From the cell containing the given text, extract its center point as [X, Y] coordinate. 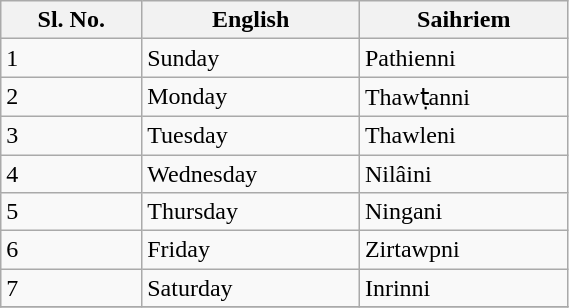
Zirtawpni [464, 250]
Thursday [251, 212]
English [251, 20]
Sl. No. [72, 20]
Nilâini [464, 173]
2 [72, 97]
Ningani [464, 212]
Saturday [251, 288]
3 [72, 135]
Tuesday [251, 135]
7 [72, 288]
4 [72, 173]
Saihriem [464, 20]
Wednesday [251, 173]
Pathienni [464, 58]
Monday [251, 97]
Sunday [251, 58]
6 [72, 250]
5 [72, 212]
Thawleni [464, 135]
Inrinni [464, 288]
Friday [251, 250]
Thawṭanni [464, 97]
1 [72, 58]
